Find where the given text appears and provide that cell's center as [X, Y] coordinate. 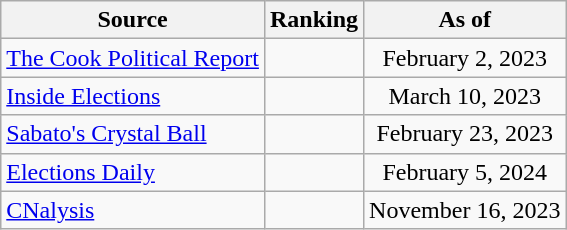
February 2, 2023 [465, 58]
Elections Daily [133, 172]
November 16, 2023 [465, 210]
Ranking [314, 20]
Sabato's Crystal Ball [133, 134]
Source [133, 20]
The Cook Political Report [133, 58]
As of [465, 20]
February 5, 2024 [465, 172]
February 23, 2023 [465, 134]
Inside Elections [133, 96]
CNalysis [133, 210]
March 10, 2023 [465, 96]
